Extract the [X, Y] coordinate from the center of the cell holding the provided text.  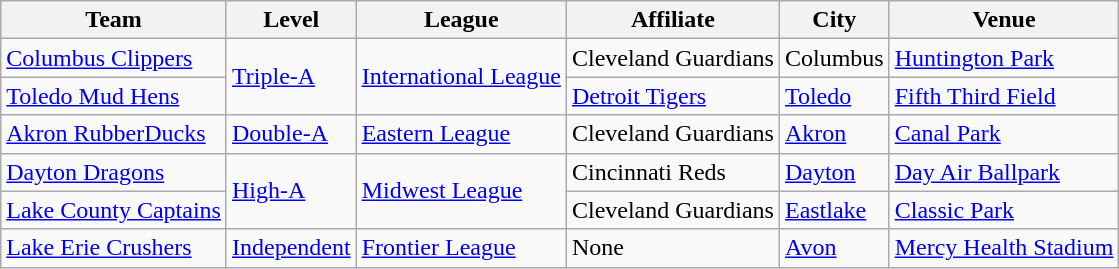
Team [114, 20]
League [461, 20]
Huntington Park [1004, 58]
Cincinnati Reds [672, 172]
None [672, 248]
Akron RubberDucks [114, 134]
Level [291, 20]
Columbus [834, 58]
Double-A [291, 134]
Detroit Tigers [672, 96]
Mercy Health Stadium [1004, 248]
Fifth Third Field [1004, 96]
Lake Erie Crushers [114, 248]
Independent [291, 248]
Dayton [834, 172]
International League [461, 77]
Affiliate [672, 20]
Venue [1004, 20]
Toledo [834, 96]
Dayton Dragons [114, 172]
Eastern League [461, 134]
Toledo Mud Hens [114, 96]
Frontier League [461, 248]
Akron [834, 134]
Avon [834, 248]
Eastlake [834, 210]
Midwest League [461, 191]
High-A [291, 191]
Canal Park [1004, 134]
Lake County Captains [114, 210]
Day Air Ballpark [1004, 172]
City [834, 20]
Classic Park [1004, 210]
Columbus Clippers [114, 58]
Triple-A [291, 77]
